Output the [x, y] coordinate of the center of the cell containing the given text.  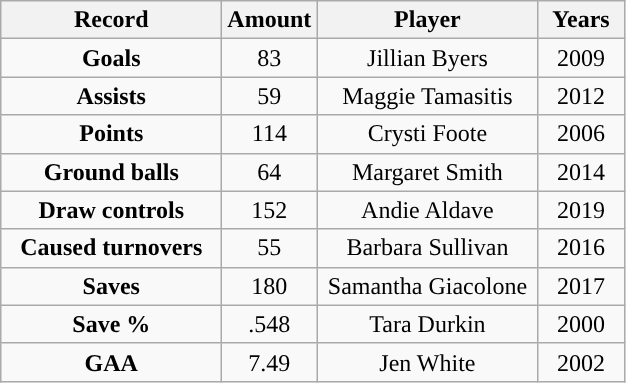
Andie Aldave [428, 210]
2017 [581, 286]
Maggie Tamasitis [428, 96]
2016 [581, 248]
Ground balls [112, 172]
55 [270, 248]
Jillian Byers [428, 58]
2019 [581, 210]
Record [112, 20]
64 [270, 172]
Caused turnovers [112, 248]
7.49 [270, 362]
Assists [112, 96]
Draw controls [112, 210]
.548 [270, 324]
Goals [112, 58]
Player [428, 20]
59 [270, 96]
Save % [112, 324]
Points [112, 134]
Crysti Foote [428, 134]
Samantha Giacolone [428, 286]
GAA [112, 362]
83 [270, 58]
Margaret Smith [428, 172]
2002 [581, 362]
Amount [270, 20]
Tara Durkin [428, 324]
Jen White [428, 362]
152 [270, 210]
114 [270, 134]
2000 [581, 324]
2009 [581, 58]
180 [270, 286]
Years [581, 20]
Saves [112, 286]
2014 [581, 172]
2012 [581, 96]
2006 [581, 134]
Barbara Sullivan [428, 248]
